For the text-containing cell, return its midpoint in (x, y) coordinate format. 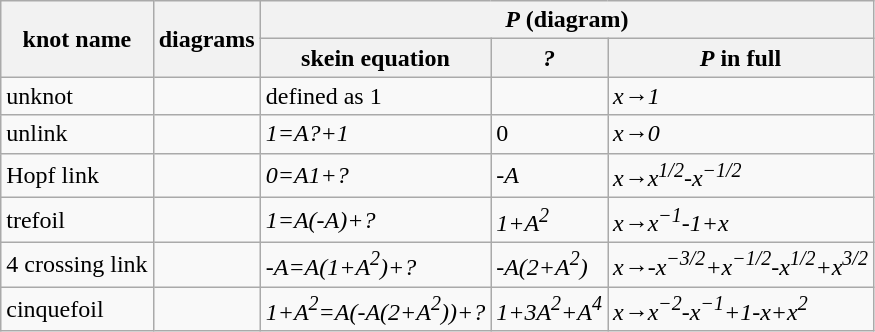
cinquefoil (77, 310)
Hopf link (77, 176)
1+A2=A(-A(2+A2))+? (375, 310)
skein equation (375, 58)
1+3A2+A4 (550, 310)
0 (550, 134)
-A (550, 176)
P in full (741, 58)
1=A?+1 (375, 134)
unknot (77, 96)
x→-x−3/2+x−1/2-x1/2+x3/2 (741, 264)
1+A2 (550, 220)
1=A(-A)+? (375, 220)
x→x1/2-x−1/2 (741, 176)
4 crossing link (77, 264)
unlink (77, 134)
-A(2+A2) (550, 264)
-A=A(1+A2)+? (375, 264)
diagrams (206, 39)
x→x−1-1+x (741, 220)
P (diagram) (566, 20)
? (550, 58)
trefoil (77, 220)
x→1 (741, 96)
x→0 (741, 134)
0=A1+? (375, 176)
defined as 1 (375, 96)
x→x−2-x−1+1-x+x2 (741, 310)
knot name (77, 39)
